Scan for the cell matching the given text and deliver its (X, Y) coordinate at center. 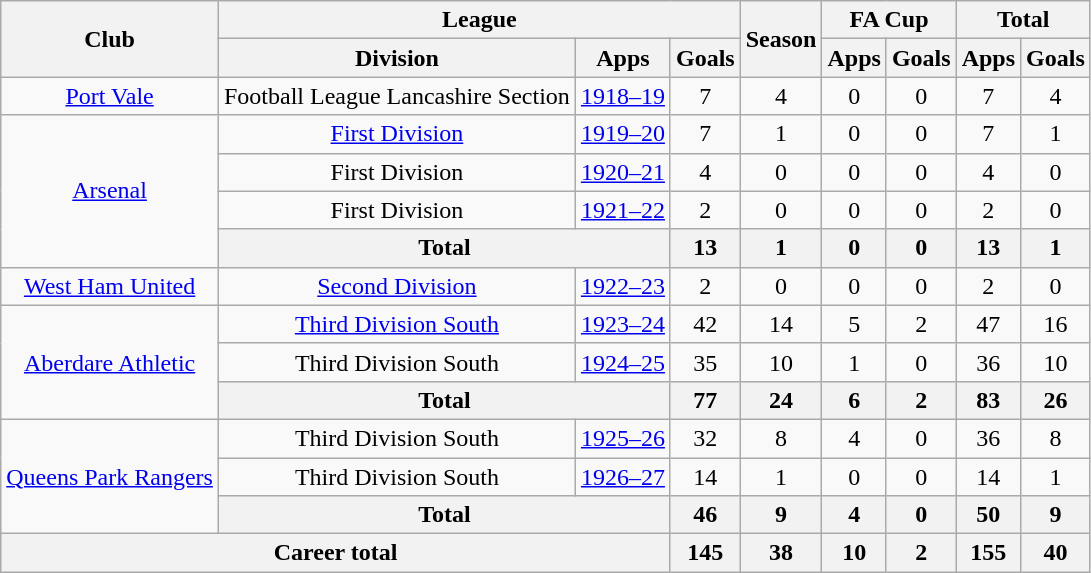
League (479, 20)
Football League Lancashire Section (396, 96)
24 (781, 400)
1918–19 (622, 96)
32 (705, 438)
1919–20 (622, 134)
1920–21 (622, 172)
42 (705, 324)
FA Cup (889, 20)
1924–25 (622, 362)
50 (988, 515)
Queens Park Rangers (110, 476)
40 (1056, 553)
Aberdare Athletic (110, 362)
38 (781, 553)
Second Division (396, 286)
Club (110, 39)
Arsenal (110, 191)
46 (705, 515)
26 (1056, 400)
145 (705, 553)
1921–22 (622, 210)
155 (988, 553)
1926–27 (622, 477)
1925–26 (622, 438)
6 (854, 400)
West Ham United (110, 286)
1922–23 (622, 286)
Career total (336, 553)
77 (705, 400)
1923–24 (622, 324)
16 (1056, 324)
Port Vale (110, 96)
Season (781, 39)
Division (396, 58)
83 (988, 400)
47 (988, 324)
5 (854, 324)
35 (705, 362)
